Capture the cell that displays the provided text and extract its (x, y) central coordinate. 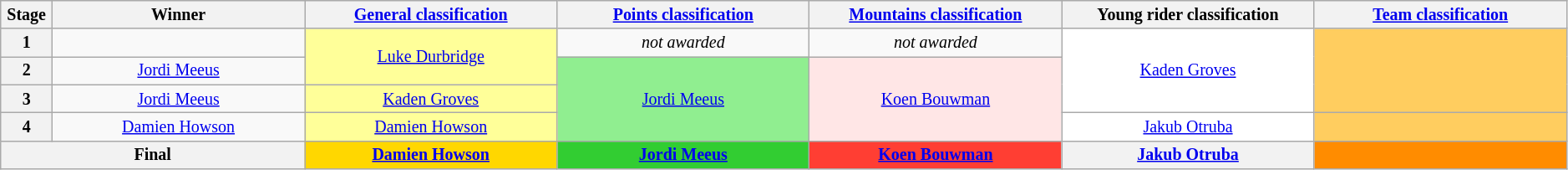
Points classification (683, 15)
General classification (431, 15)
Winner (179, 15)
2 (27, 70)
1 (27, 44)
Mountains classification (936, 15)
3 (27, 99)
Stage (27, 15)
4 (27, 127)
Final (153, 154)
Young rider classification (1188, 15)
Team classification (1440, 15)
Luke Durbridge (431, 57)
